From the cell containing the given text, extract its center point as (x, y) coordinate. 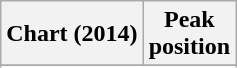
Peakposition (189, 34)
Chart (2014) (72, 34)
